Find where the given text appears and provide that cell's center as (X, Y) coordinate. 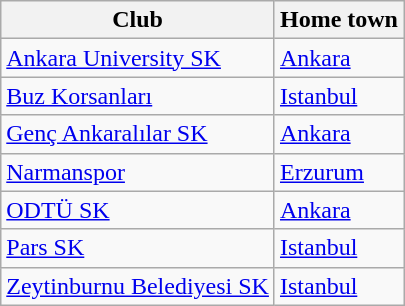
Erzurum (338, 172)
Club (138, 20)
Zeytinburnu Belediyesi SK (138, 286)
Buz Korsanları (138, 96)
Ankara University SK (138, 58)
ODTÜ SK (138, 210)
Genç Ankaralılar SK (138, 134)
Narmanspor (138, 172)
Pars SK (138, 248)
Home town (338, 20)
